Extract the [x, y] coordinate from the center of the cell holding the provided text.  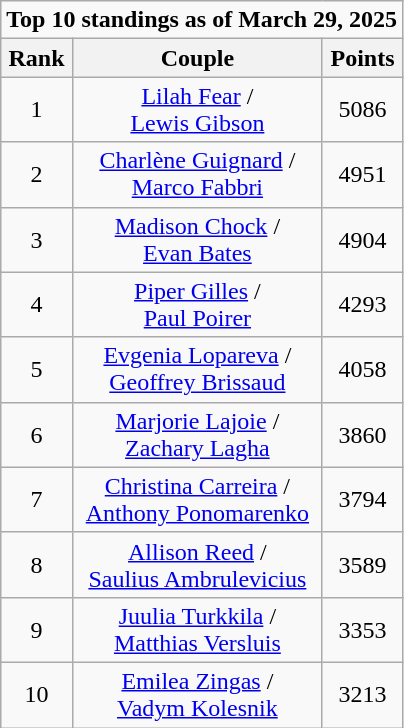
3589 [362, 564]
5 [37, 370]
4904 [362, 240]
4 [37, 304]
Juulia Turkkila / Matthias Versluis [197, 630]
3860 [362, 434]
10 [37, 694]
Piper Gilles / Paul Poirer [197, 304]
3 [37, 240]
Charlène Guignard / Marco Fabbri [197, 174]
4293 [362, 304]
Madison Chock / Evan Bates [197, 240]
4951 [362, 174]
Evgenia Lopareva / Geoffrey Brissaud [197, 370]
Christina Carreira / Anthony Ponomarenko [197, 500]
4058 [362, 370]
Lilah Fear / Lewis Gibson [197, 110]
5086 [362, 110]
Emilea Zingas / Vadym Kolesnik [197, 694]
Couple [197, 58]
2 [37, 174]
6 [37, 434]
Allison Reed / Saulius Ambrulevicius [197, 564]
Top 10 standings as of March 29, 2025 [202, 20]
3794 [362, 500]
1 [37, 110]
3353 [362, 630]
Marjorie Lajoie / Zachary Lagha [197, 434]
8 [37, 564]
Points [362, 58]
Rank [37, 58]
3213 [362, 694]
9 [37, 630]
7 [37, 500]
